Identify which cell holds the provided text, then report its [x, y] central coordinate. 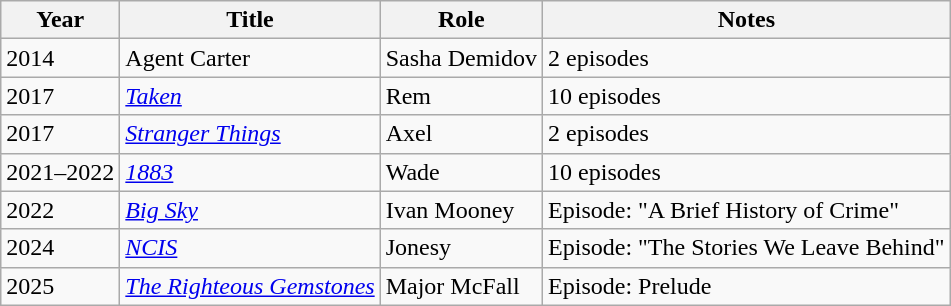
Jonesy [461, 248]
Rem [461, 96]
Axel [461, 134]
Taken [250, 96]
Stranger Things [250, 134]
Year [60, 20]
Sasha Demidov [461, 58]
The Righteous Gemstones [250, 286]
Notes [747, 20]
Major McFall [461, 286]
Ivan Mooney [461, 210]
Big Sky [250, 210]
Agent Carter [250, 58]
Episode: Prelude [747, 286]
Wade [461, 172]
2021–2022 [60, 172]
2022 [60, 210]
Episode: "The Stories We Leave Behind" [747, 248]
2014 [60, 58]
Role [461, 20]
Title [250, 20]
Episode: "A Brief History of Crime" [747, 210]
2024 [60, 248]
2025 [60, 286]
NCIS [250, 248]
1883 [250, 172]
